From the cell containing the given text, extract its center point as [x, y] coordinate. 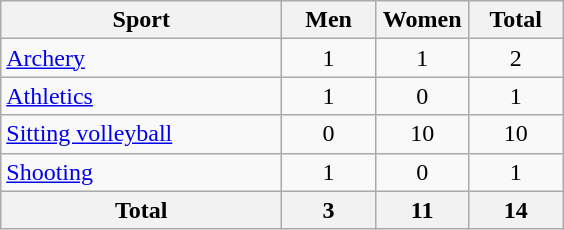
Sport [142, 20]
11 [422, 210]
Men [329, 20]
Athletics [142, 96]
Women [422, 20]
Sitting volleyball [142, 134]
3 [329, 210]
2 [516, 58]
14 [516, 210]
Shooting [142, 172]
Archery [142, 58]
